Locate the cell with the specified text and output its [X, Y] center coordinate. 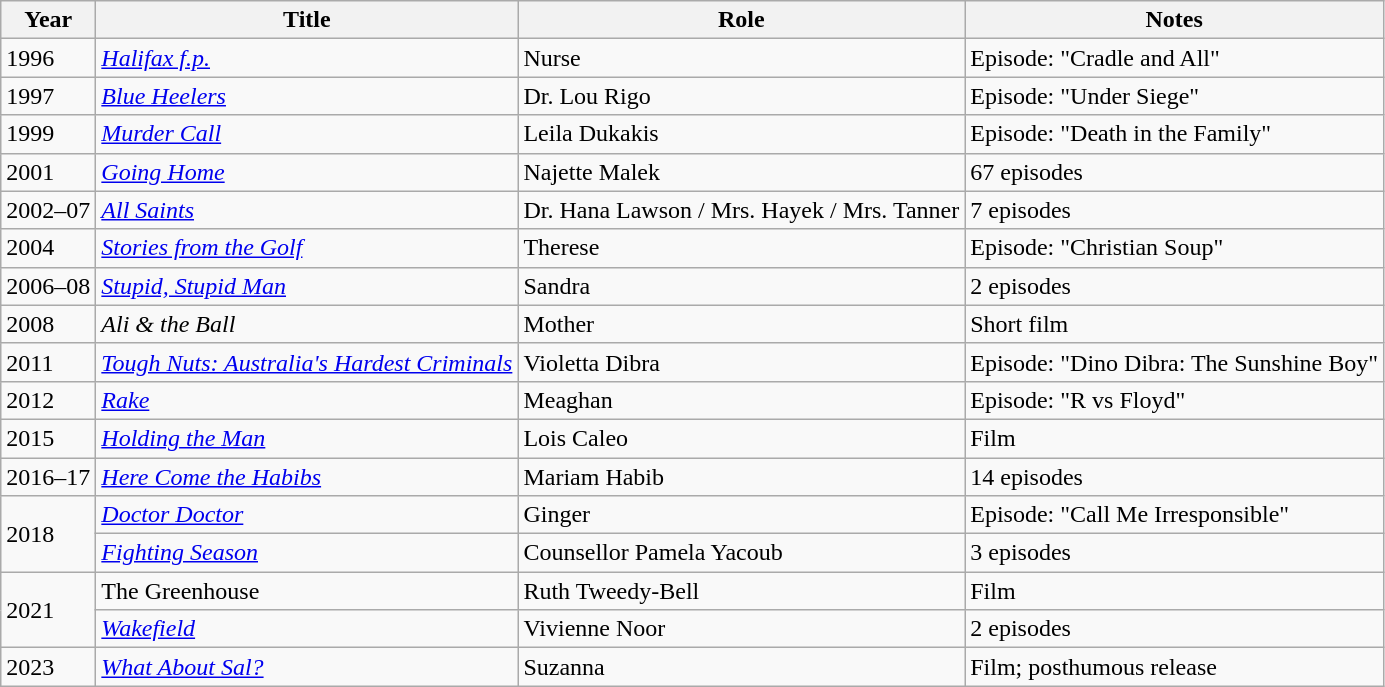
Here Come the Habibs [307, 477]
1996 [48, 58]
Going Home [307, 172]
Rake [307, 400]
3 episodes [1174, 553]
Halifax f.p. [307, 58]
Ali & the Ball [307, 324]
2004 [48, 248]
2012 [48, 400]
1999 [48, 134]
Counsellor Pamela Yacoub [742, 553]
Dr. Hana Lawson / Mrs. Hayek / Mrs. Tanner [742, 210]
Tough Nuts: Australia's Hardest Criminals [307, 362]
2016–17 [48, 477]
Dr. Lou Rigo [742, 96]
Title [307, 20]
The Greenhouse [307, 591]
Mother [742, 324]
2006–08 [48, 286]
Fighting Season [307, 553]
2008 [48, 324]
Episode: "Under Siege" [1174, 96]
Episode: "Call Me Irresponsible" [1174, 515]
Meaghan [742, 400]
What About Sal? [307, 667]
2002–07 [48, 210]
Najette Malek [742, 172]
Therese [742, 248]
Mariam Habib [742, 477]
2011 [48, 362]
Lois Caleo [742, 438]
Year [48, 20]
Episode: "Death in the Family" [1174, 134]
1997 [48, 96]
Role [742, 20]
14 episodes [1174, 477]
Notes [1174, 20]
2023 [48, 667]
Holding the Man [307, 438]
Vivienne Noor [742, 629]
Short film [1174, 324]
Episode: "Dino Dibra: The Sunshine Boy" [1174, 362]
67 episodes [1174, 172]
Episode: "R vs Floyd" [1174, 400]
2001 [48, 172]
Sandra [742, 286]
Nurse [742, 58]
Leila Dukakis [742, 134]
Episode: "Cradle and All" [1174, 58]
All Saints [307, 210]
Stories from the Golf [307, 248]
7 episodes [1174, 210]
Film; posthumous release [1174, 667]
Wakefield [307, 629]
Doctor Doctor [307, 515]
Murder Call [307, 134]
2018 [48, 534]
2021 [48, 610]
Blue Heelers [307, 96]
2015 [48, 438]
Ruth Tweedy-Bell [742, 591]
Ginger [742, 515]
Violetta Dibra [742, 362]
Stupid, Stupid Man [307, 286]
Episode: "Christian Soup" [1174, 248]
Suzanna [742, 667]
